Determine the (X, Y) coordinate at the center of the cell enclosing the given text.  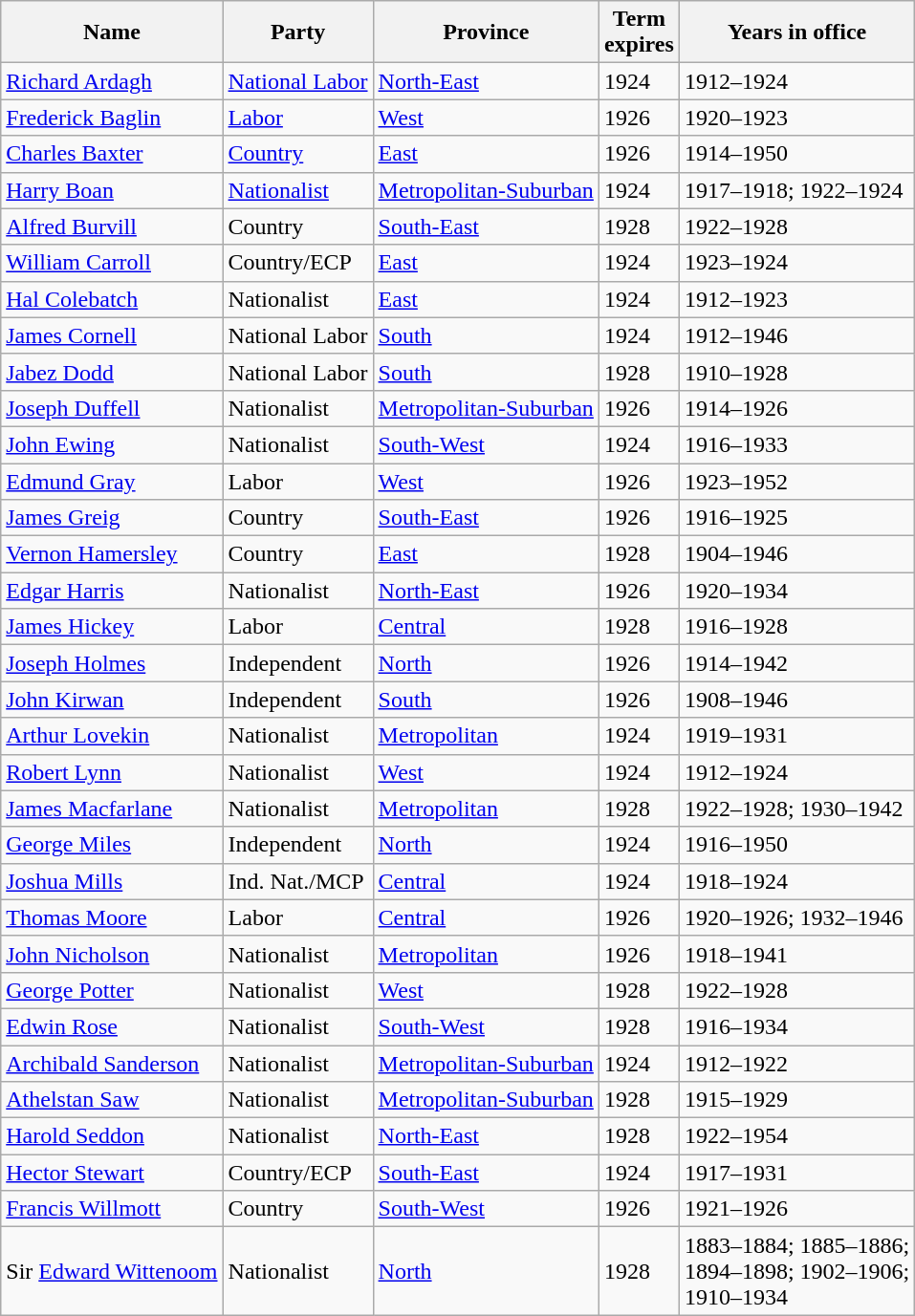
1912–1946 (796, 335)
Edgar Harris (112, 591)
John Nicholson (112, 954)
Athelstan Saw (112, 1100)
William Carroll (112, 263)
1914–1950 (796, 154)
1917–1918; 1922–1924 (796, 190)
James Cornell (112, 335)
1910–1928 (796, 372)
Ind. Nat./MCP (298, 881)
James Greig (112, 518)
John Ewing (112, 444)
Hector Stewart (112, 1173)
John Kirwan (112, 700)
1923–1952 (796, 481)
Vernon Hamersley (112, 554)
1920–1923 (796, 118)
Edmund Gray (112, 481)
Party (298, 32)
1914–1942 (796, 663)
1920–1926; 1932–1946 (796, 917)
1923–1924 (796, 263)
Province (486, 32)
Charles Baxter (112, 154)
1916–1928 (796, 627)
1915–1929 (796, 1100)
1918–1924 (796, 881)
Francis Willmott (112, 1209)
Joseph Holmes (112, 663)
Archibald Sanderson (112, 1064)
1883–1884; 1885–1886;1894–1898; 1902–1906;1910–1934 (796, 1271)
1914–1926 (796, 408)
1917–1931 (796, 1173)
1922–1954 (796, 1136)
1908–1946 (796, 700)
1916–1934 (796, 1026)
1919–1931 (796, 736)
Alfred Burvill (112, 227)
Thomas Moore (112, 917)
1916–1925 (796, 518)
Joshua Mills (112, 881)
1912–1922 (796, 1064)
1921–1926 (796, 1209)
1916–1950 (796, 845)
James Macfarlane (112, 809)
Robert Lynn (112, 772)
George Miles (112, 845)
Hal Colebatch (112, 299)
Termexpires (639, 32)
Richard Ardagh (112, 81)
Edwin Rose (112, 1026)
1904–1946 (796, 554)
Years in office (796, 32)
1922–1928; 1930–1942 (796, 809)
George Potter (112, 990)
Arthur Lovekin (112, 736)
Harold Seddon (112, 1136)
Frederick Baglin (112, 118)
James Hickey (112, 627)
1916–1933 (796, 444)
1920–1934 (796, 591)
Harry Boan (112, 190)
Name (112, 32)
Jabez Dodd (112, 372)
1912–1923 (796, 299)
1918–1941 (796, 954)
Sir Edward Wittenoom (112, 1271)
Joseph Duffell (112, 408)
